Pinpoint the cell where the given text exists, returning its [x, y] midpoint coordinate. 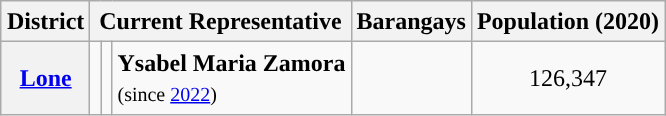
District [45, 22]
Barangays [411, 22]
126,347 [568, 78]
Lone [45, 78]
Current Representative [220, 22]
Ysabel Maria Zamora(since 2022) [232, 78]
Population (2020) [568, 22]
